Pinpoint the cell where the given text exists, returning its [X, Y] midpoint coordinate. 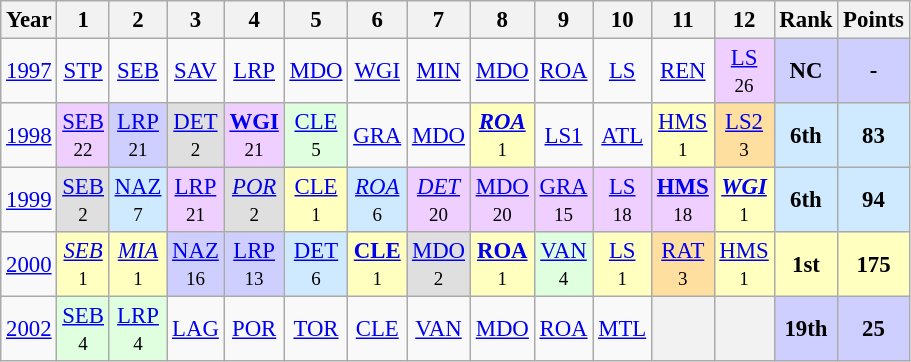
SEB4 [83, 330]
NAZ16 [196, 264]
WGI21 [254, 136]
1997 [29, 72]
LS23 [744, 136]
NAZ7 [138, 200]
SEB1 [83, 264]
HMS18 [684, 200]
7 [439, 20]
4 [254, 20]
GRA [378, 136]
ROA 1 [502, 136]
1 [83, 20]
LS [622, 72]
25 [874, 330]
LS26 [744, 72]
NC [806, 72]
LRP [254, 72]
Year [29, 20]
SEB2 [83, 200]
LS18 [622, 200]
GRA15 [564, 200]
6 [378, 20]
10 [622, 20]
- [874, 72]
1st [806, 264]
SEB [138, 72]
DET20 [439, 200]
1999 [29, 200]
REN [684, 72]
SEB22 [83, 136]
TOR [316, 330]
VAN [439, 330]
WGI1 [744, 200]
DET6 [316, 264]
MDO2 [439, 264]
MTL [622, 330]
MDO20 [502, 200]
WGI [378, 72]
9 [564, 20]
ATL [622, 136]
LAG [196, 330]
STP [83, 72]
3 [196, 20]
SAV [196, 72]
2002 [29, 330]
ROA1 [502, 264]
CLE [378, 330]
RAT3 [684, 264]
19th [806, 330]
ROA6 [378, 200]
DET2 [196, 136]
8 [502, 20]
POR [254, 330]
Points [874, 20]
POR2 [254, 200]
LRP4 [138, 330]
LRP13 [254, 264]
5 [316, 20]
1998 [29, 136]
MIN [439, 72]
2000 [29, 264]
MIA1 [138, 264]
83 [874, 136]
2 [138, 20]
175 [874, 264]
Rank [806, 20]
11 [684, 20]
12 [744, 20]
94 [874, 200]
VAN4 [564, 264]
CLE5 [316, 136]
